From the cell containing the given text, extract its center point as [x, y] coordinate. 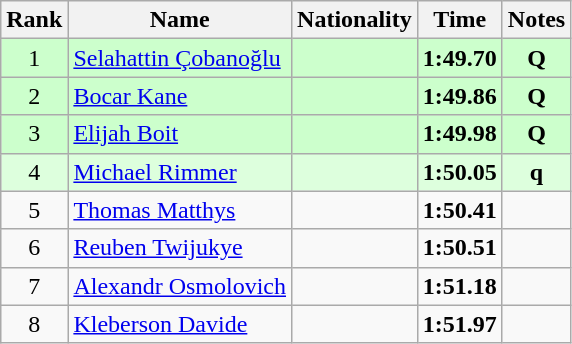
Alexandr Osmolovich [180, 286]
6 [34, 248]
Notes [536, 20]
1:51.97 [460, 324]
Kleberson Davide [180, 324]
Name [180, 20]
Thomas Matthys [180, 210]
1:49.98 [460, 134]
Michael Rimmer [180, 172]
Time [460, 20]
1:50.41 [460, 210]
Nationality [355, 20]
1:51.18 [460, 286]
1:49.70 [460, 58]
Bocar Kane [180, 96]
Elijah Boit [180, 134]
1:50.05 [460, 172]
2 [34, 96]
4 [34, 172]
8 [34, 324]
5 [34, 210]
1:50.51 [460, 248]
1 [34, 58]
Selahattin Çobanoğlu [180, 58]
Rank [34, 20]
3 [34, 134]
7 [34, 286]
1:49.86 [460, 96]
q [536, 172]
Reuben Twijukye [180, 248]
